Return the (X, Y) coordinate for the center point of the cell that contains the specified text.  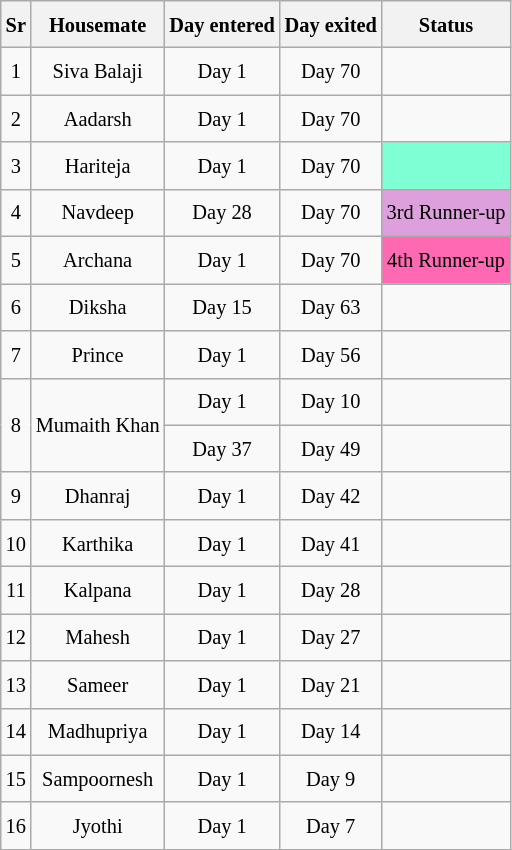
9 (16, 496)
14 (16, 732)
4 (16, 212)
Day entered (222, 24)
13 (16, 684)
Day exited (331, 24)
11 (16, 590)
Aadarsh (98, 118)
Hariteja (98, 166)
16 (16, 826)
Dhanraj (98, 496)
4th Runner-up (446, 260)
Status (446, 24)
Jyothi (98, 826)
Madhupriya (98, 732)
7 (16, 354)
Mahesh (98, 636)
Day 42 (331, 496)
Day 63 (331, 306)
Day 9 (331, 778)
3rd Runner-up (446, 212)
Day 41 (331, 542)
15 (16, 778)
Navdeep (98, 212)
5 (16, 260)
6 (16, 306)
2 (16, 118)
Sampoornesh (98, 778)
Day 7 (331, 826)
Siva Balaji (98, 72)
Day 27 (331, 636)
8 (16, 425)
Sameer (98, 684)
Day 15 (222, 306)
Kalpana (98, 590)
10 (16, 542)
Sr (16, 24)
1 (16, 72)
Karthika (98, 542)
Housemate (98, 24)
Day 37 (222, 448)
3 (16, 166)
Diksha (98, 306)
Day 21 (331, 684)
Day 14 (331, 732)
Day 49 (331, 448)
12 (16, 636)
Day 10 (331, 402)
Day 56 (331, 354)
Mumaith Khan (98, 425)
Archana (98, 260)
Prince (98, 354)
